Scan for the cell matching the given text and deliver its (X, Y) coordinate at center. 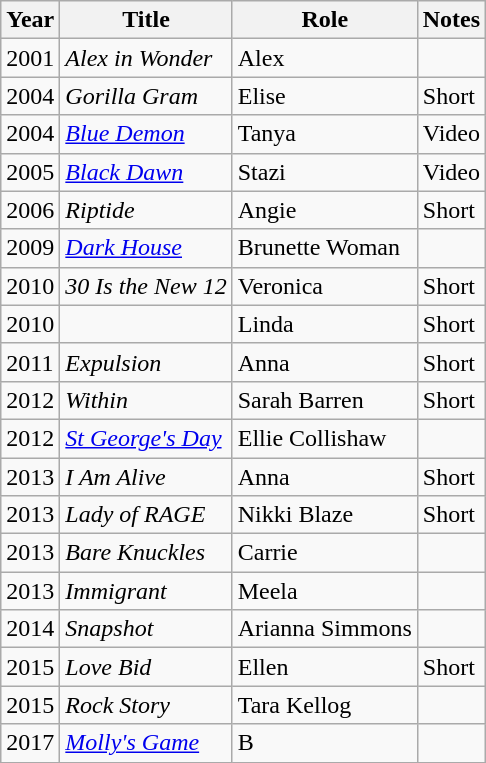
Role (324, 20)
Ellen (324, 667)
Arianna Simmons (324, 629)
Molly's Game (146, 743)
Linda (324, 324)
Year (30, 20)
Snapshot (146, 629)
Immigrant (146, 591)
Blue Demon (146, 134)
Ellie Collishaw (324, 438)
Stazi (324, 172)
Tanya (324, 134)
Veronica (324, 286)
2001 (30, 58)
2017 (30, 743)
Lady of RAGE (146, 515)
Sarah Barren (324, 400)
2005 (30, 172)
Rock Story (146, 705)
2009 (30, 248)
2011 (30, 362)
Angie (324, 210)
Riptide (146, 210)
Meela (324, 591)
Dark House (146, 248)
30 Is the New 12 (146, 286)
Love Bid (146, 667)
Gorilla Gram (146, 96)
Expulsion (146, 362)
Alex (324, 58)
B (324, 743)
Brunette Woman (324, 248)
Alex in Wonder (146, 58)
St George's Day (146, 438)
Bare Knuckles (146, 553)
Carrie (324, 553)
2014 (30, 629)
Within (146, 400)
Elise (324, 96)
Black Dawn (146, 172)
Title (146, 20)
Nikki Blaze (324, 515)
Tara Kellog (324, 705)
I Am Alive (146, 477)
2006 (30, 210)
Notes (451, 20)
